Capture the cell that displays the provided text and extract its [x, y] central coordinate. 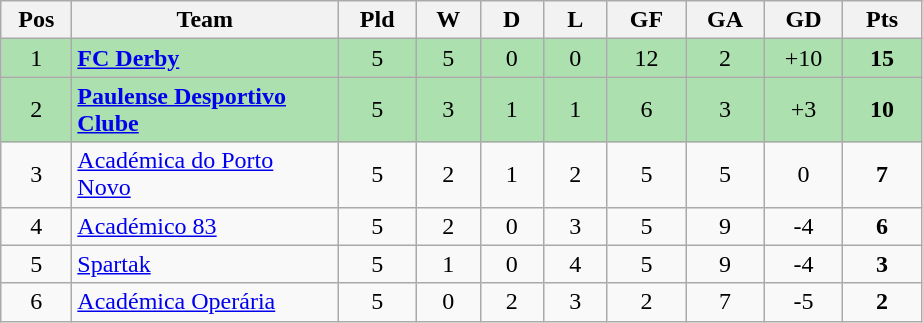
FC Derby [205, 58]
15 [882, 58]
12 [646, 58]
Pld [378, 20]
Pos [36, 20]
-5 [804, 302]
Paulense Desportivo Clube [205, 110]
10 [882, 110]
Team [205, 20]
+10 [804, 58]
Spartak [205, 264]
Pts [882, 20]
D [512, 20]
+3 [804, 110]
L [576, 20]
Académico 83 [205, 226]
GD [804, 20]
Académica do Porto Novo [205, 174]
GA [726, 20]
Académica Operária [205, 302]
GF [646, 20]
W [448, 20]
